Determine the [X, Y] coordinate at the center of the cell enclosing the given text.  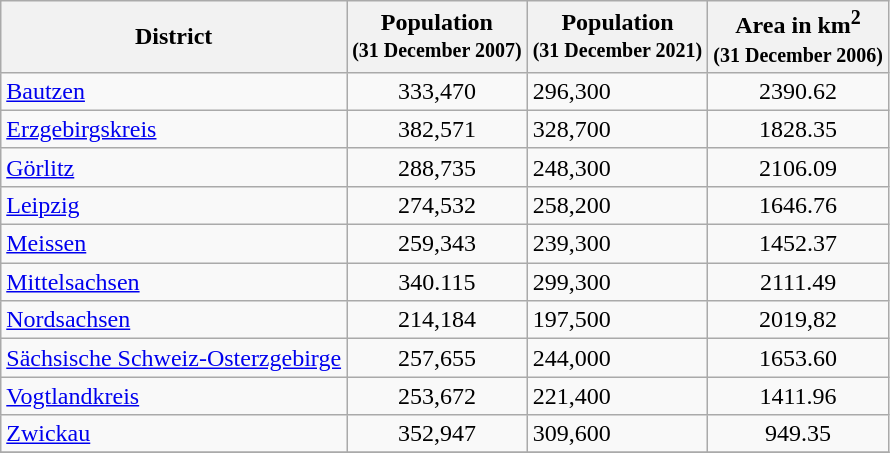
Leipzig [174, 205]
Bautzen [174, 91]
District [174, 37]
Nordsachsen [174, 320]
274,532 [438, 205]
1452.37 [798, 244]
328,700 [618, 129]
299,300 [618, 282]
296,300 [618, 91]
309,600 [618, 434]
333,470 [438, 91]
1653.60 [798, 358]
2111.49 [798, 282]
Vogtlandkreis [174, 396]
2106.09 [798, 167]
257,655 [438, 358]
248,300 [618, 167]
949.35 [798, 434]
Population(31 December 2007) [438, 37]
259,343 [438, 244]
Zwickau [174, 434]
340.115 [438, 282]
Meissen [174, 244]
Area in km2(31 December 2006) [798, 37]
258,200 [618, 205]
Görlitz [174, 167]
288,735 [438, 167]
382,571 [438, 129]
221,400 [618, 396]
214,184 [438, 320]
Erzgebirgskreis [174, 129]
239,300 [618, 244]
Population(31 December 2021) [618, 37]
1411.96 [798, 396]
2019,82 [798, 320]
Sächsische Schweiz-Osterzgebirge [174, 358]
244,000 [618, 358]
197,500 [618, 320]
1646.76 [798, 205]
2390.62 [798, 91]
253,672 [438, 396]
352,947 [438, 434]
1828.35 [798, 129]
Mittelsachsen [174, 282]
